Identify which cell holds the provided text, then report its [x, y] central coordinate. 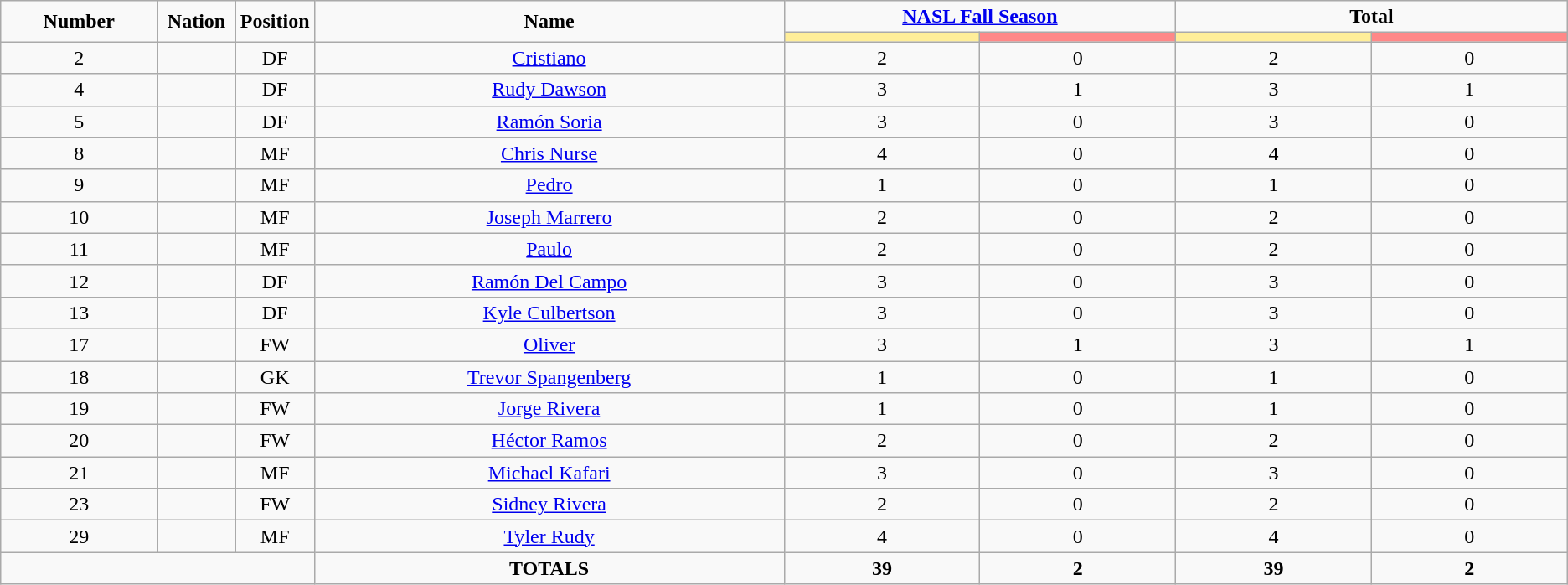
Nation [197, 22]
Pedro [549, 185]
Joseph Marrero [549, 217]
NASL Fall Season [980, 17]
GK [275, 376]
21 [79, 473]
Trevor Spangenberg [549, 376]
Michael Kafari [549, 473]
Name [549, 22]
Paulo [549, 249]
Sidney Rivera [549, 505]
29 [79, 536]
Tyler Rudy [549, 536]
Chris Nurse [549, 153]
Total [1372, 17]
9 [79, 185]
Ramón Soria [549, 122]
Number [79, 22]
20 [79, 441]
5 [79, 122]
Jorge Rivera [549, 409]
18 [79, 376]
12 [79, 281]
Position [275, 22]
17 [79, 344]
Kyle Culbertson [549, 313]
23 [79, 505]
8 [79, 153]
Rudy Dawson [549, 90]
Oliver [549, 344]
10 [79, 217]
Cristiano [549, 58]
Ramón Del Campo [549, 281]
13 [79, 313]
Héctor Ramos [549, 441]
TOTALS [549, 568]
11 [79, 249]
19 [79, 409]
